Determine the [X, Y] coordinate at the center of the cell enclosing the given text.  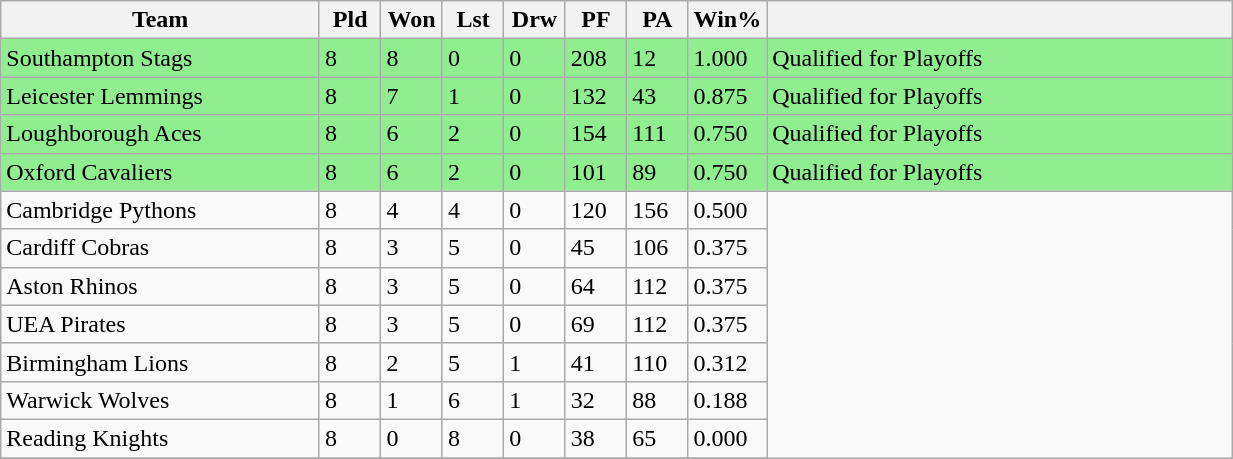
Cambridge Pythons [160, 210]
41 [596, 362]
156 [658, 210]
Cardiff Cobras [160, 248]
0.500 [728, 210]
110 [658, 362]
0.875 [728, 96]
88 [658, 400]
43 [658, 96]
Warwick Wolves [160, 400]
Southampton Stags [160, 58]
Won [412, 20]
Win% [728, 20]
1.000 [728, 58]
UEA Pirates [160, 324]
0.188 [728, 400]
106 [658, 248]
Birmingham Lions [160, 362]
38 [596, 438]
Loughborough Aces [160, 134]
Lst [472, 20]
Oxford Cavaliers [160, 172]
12 [658, 58]
Leicester Lemmings [160, 96]
Aston Rhinos [160, 286]
Reading Knights [160, 438]
64 [596, 286]
Team [160, 20]
PF [596, 20]
PA [658, 20]
111 [658, 134]
120 [596, 210]
32 [596, 400]
0.312 [728, 362]
132 [596, 96]
101 [596, 172]
154 [596, 134]
89 [658, 172]
65 [658, 438]
208 [596, 58]
45 [596, 248]
Pld [350, 20]
0.000 [728, 438]
7 [412, 96]
69 [596, 324]
Drw [534, 20]
